Detect which cell encompasses the target text, then output its (x, y) center coordinate. 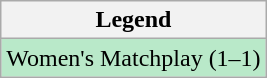
Women's Matchplay (1–1) (134, 58)
Legend (134, 20)
